Provide the (x, y) coordinate of the cell's center where the given text is located.  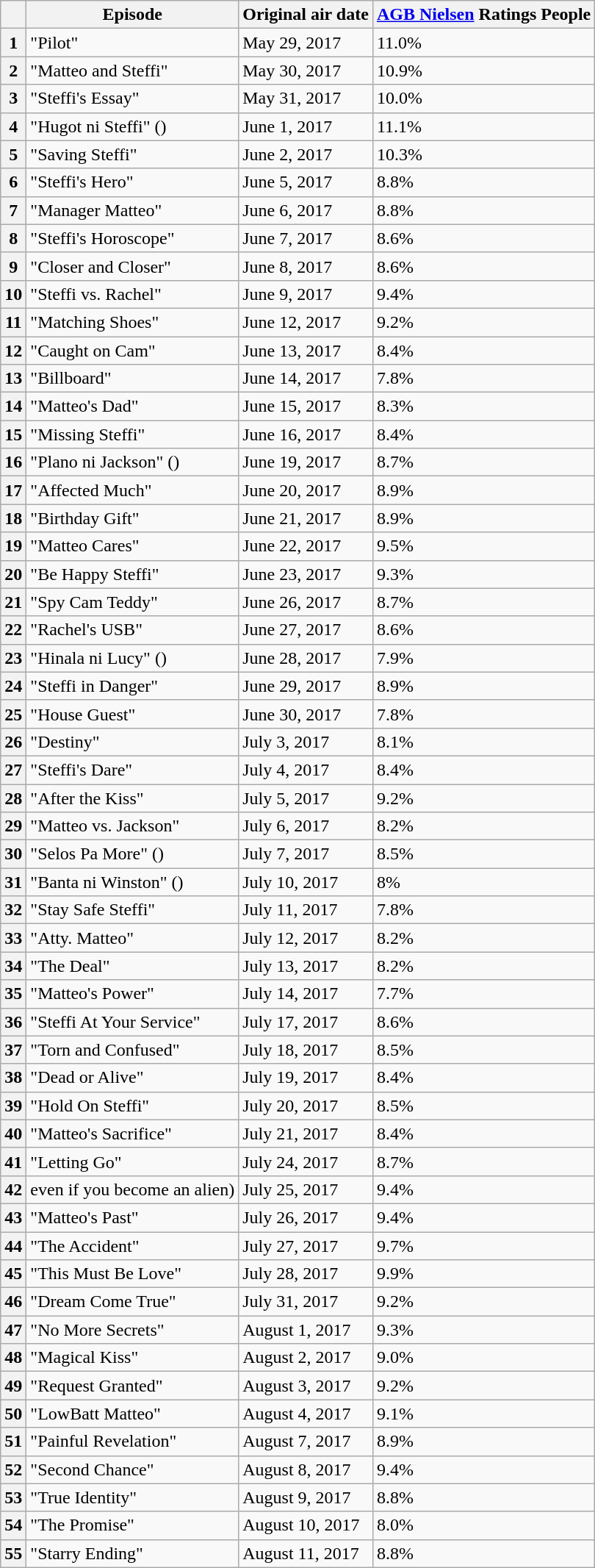
39 (13, 1106)
48 (13, 1358)
"The Promise" (132, 1525)
49 (13, 1386)
July 25, 2017 (306, 1189)
"Atty. Matteo" (132, 938)
June 14, 2017 (306, 379)
"Dream Come True" (132, 1302)
"Banta ni Winston" () (132, 882)
7.9% (483, 658)
53 (13, 1497)
July 13, 2017 (306, 966)
"Affected Much" (132, 490)
July 27, 2017 (306, 1246)
9.7% (483, 1246)
August 4, 2017 (306, 1414)
11 (13, 322)
Episode (132, 15)
July 17, 2017 (306, 1022)
"Steffi's Horoscope" (132, 238)
June 7, 2017 (306, 238)
"Matching Shoes" (132, 322)
"Request Granted" (132, 1386)
29 (13, 826)
June 26, 2017 (306, 602)
"Matteo's Power" (132, 994)
"Hold On Steffi" (132, 1106)
38 (13, 1078)
"The Deal" (132, 966)
"Caught on Cam" (132, 351)
July 24, 2017 (306, 1161)
July 3, 2017 (306, 742)
7 (13, 210)
July 28, 2017 (306, 1274)
June 6, 2017 (306, 210)
9.1% (483, 1414)
July 10, 2017 (306, 882)
31 (13, 882)
August 10, 2017 (306, 1525)
9.5% (483, 546)
August 11, 2017 (306, 1553)
"Matteo and Steffi" (132, 71)
July 5, 2017 (306, 798)
July 11, 2017 (306, 910)
6 (13, 182)
"This Must Be Love" (132, 1274)
May 31, 2017 (306, 99)
June 28, 2017 (306, 658)
June 2, 2017 (306, 154)
8.3% (483, 407)
"Missing Steffi" (132, 434)
May 30, 2017 (306, 71)
"After the Kiss" (132, 798)
32 (13, 910)
7.7% (483, 994)
26 (13, 742)
13 (13, 379)
21 (13, 602)
"Steffi's Essay" (132, 99)
40 (13, 1134)
August 9, 2017 (306, 1497)
AGB Nielsen Ratings People (483, 15)
July 18, 2017 (306, 1050)
August 2, 2017 (306, 1358)
8 (13, 238)
16 (13, 462)
June 1, 2017 (306, 126)
June 23, 2017 (306, 574)
June 16, 2017 (306, 434)
June 20, 2017 (306, 490)
36 (13, 1022)
"Spy Cam Teddy" (132, 602)
10.9% (483, 71)
9.0% (483, 1358)
"Starry Ending" (132, 1553)
June 30, 2017 (306, 714)
"Stay Safe Steffi" (132, 910)
June 22, 2017 (306, 546)
"Steffi's Dare" (132, 770)
55 (13, 1553)
July 4, 2017 (306, 770)
5 (13, 154)
"Matteo's Sacrifice" (132, 1134)
"Destiny" (132, 742)
"No More Secrets" (132, 1330)
June 13, 2017 (306, 351)
8.1% (483, 742)
"Matteo Cares" (132, 546)
27 (13, 770)
8.0% (483, 1525)
"Hinala ni Lucy" () (132, 658)
July 7, 2017 (306, 854)
"Dead or Alive" (132, 1078)
June 29, 2017 (306, 686)
43 (13, 1217)
52 (13, 1469)
9.9% (483, 1274)
10.0% (483, 99)
August 8, 2017 (306, 1469)
June 12, 2017 (306, 322)
25 (13, 714)
"Painful Revelation" (132, 1442)
17 (13, 490)
August 7, 2017 (306, 1442)
"Be Happy Steffi" (132, 574)
11.1% (483, 126)
August 3, 2017 (306, 1386)
"LowBatt Matteo" (132, 1414)
33 (13, 938)
even if you become an alien) (132, 1189)
11.0% (483, 43)
June 9, 2017 (306, 294)
"Manager Matteo" (132, 210)
July 14, 2017 (306, 994)
46 (13, 1302)
44 (13, 1246)
"The Accident" (132, 1246)
July 12, 2017 (306, 938)
42 (13, 1189)
22 (13, 630)
June 8, 2017 (306, 266)
"Torn and Confused" (132, 1050)
August 1, 2017 (306, 1330)
"Birthday Gift" (132, 518)
July 21, 2017 (306, 1134)
3 (13, 99)
June 27, 2017 (306, 630)
"Second Chance" (132, 1469)
15 (13, 434)
1 (13, 43)
"Steffi At Your Service" (132, 1022)
"Matteo's Past" (132, 1217)
47 (13, 1330)
"Magical Kiss" (132, 1358)
2 (13, 71)
"Pilot" (132, 43)
June 21, 2017 (306, 518)
4 (13, 126)
"Rachel's USB" (132, 630)
July 20, 2017 (306, 1106)
May 29, 2017 (306, 43)
54 (13, 1525)
June 5, 2017 (306, 182)
Original air date (306, 15)
"Steffi vs. Rachel" (132, 294)
"True Identity" (132, 1497)
35 (13, 994)
"Letting Go" (132, 1161)
9 (13, 266)
July 26, 2017 (306, 1217)
June 19, 2017 (306, 462)
19 (13, 546)
34 (13, 966)
12 (13, 351)
10.3% (483, 154)
July 19, 2017 (306, 1078)
28 (13, 798)
8% (483, 882)
45 (13, 1274)
10 (13, 294)
30 (13, 854)
"Matteo vs. Jackson" (132, 826)
"Steffi's Hero" (132, 182)
"Selos Pa More" () (132, 854)
June 15, 2017 (306, 407)
51 (13, 1442)
14 (13, 407)
50 (13, 1414)
23 (13, 658)
"House Guest" (132, 714)
July 31, 2017 (306, 1302)
"Saving Steffi" (132, 154)
"Plano ni Jackson" () (132, 462)
"Matteo's Dad" (132, 407)
"Steffi in Danger" (132, 686)
July 6, 2017 (306, 826)
18 (13, 518)
41 (13, 1161)
37 (13, 1050)
24 (13, 686)
"Closer and Closer" (132, 266)
"Billboard" (132, 379)
20 (13, 574)
"Hugot ni Steffi" () (132, 126)
